Return [x, y] of the center of cell containing provided text 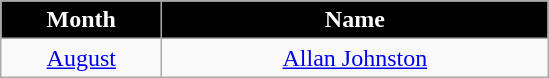
Allan Johnston [355, 58]
Month [82, 20]
Name [355, 20]
August [82, 58]
